Pinpoint the cell where the given text exists, returning its [X, Y] midpoint coordinate. 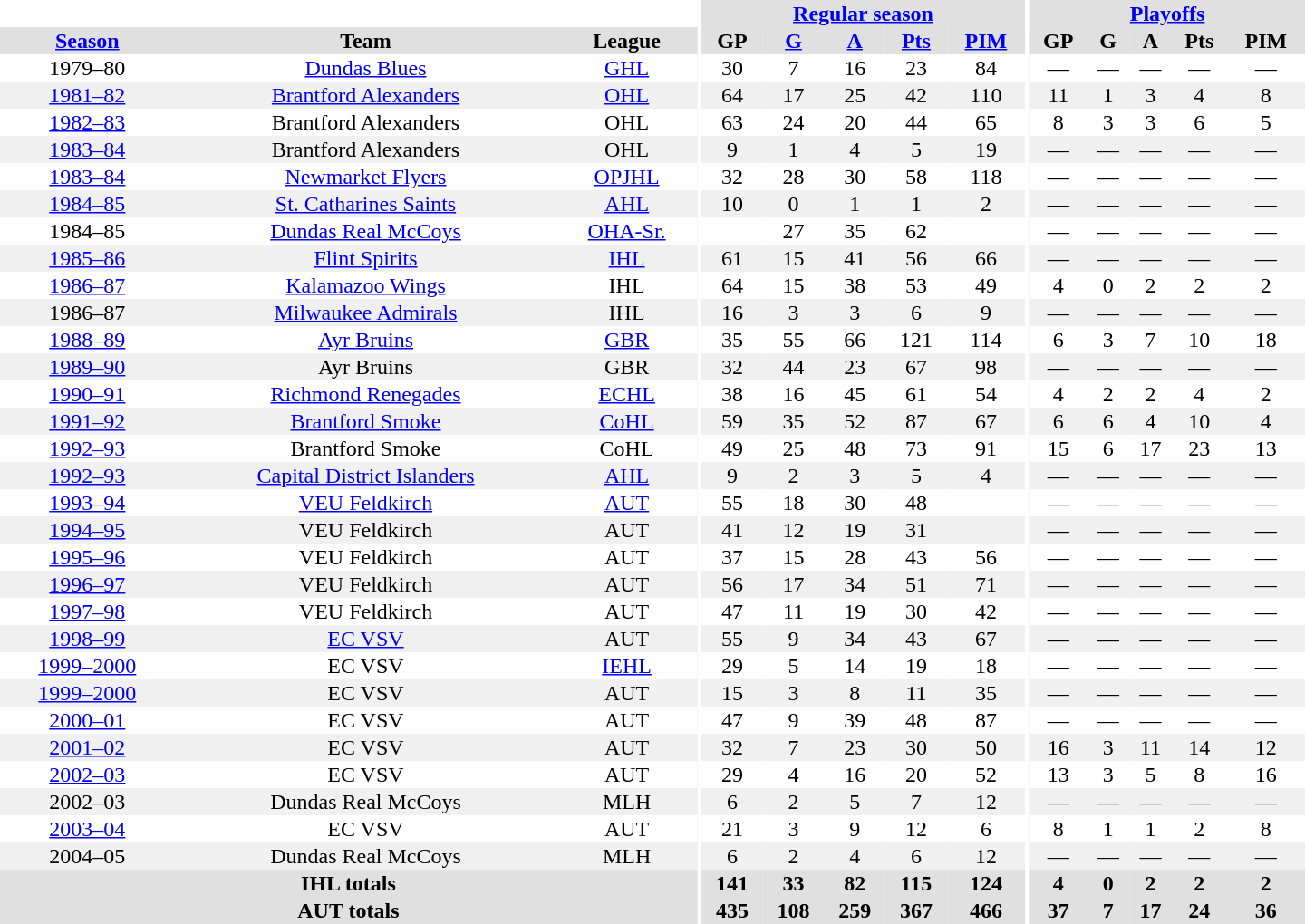
2004–05 [87, 856]
Dundas Blues [366, 68]
50 [986, 747]
114 [986, 340]
1988–89 [87, 340]
115 [916, 883]
33 [794, 883]
124 [986, 883]
2000–01 [87, 720]
98 [986, 367]
IEHL [626, 666]
1996–97 [87, 584]
27 [794, 231]
31 [916, 530]
1991–92 [87, 421]
St. Catharines Saints [366, 204]
36 [1266, 910]
1993–94 [87, 503]
IHL totals [348, 883]
Season [87, 41]
Kalamazoo Wings [366, 285]
1979–80 [87, 68]
21 [732, 829]
OPJHL [626, 177]
1994–95 [87, 530]
Playoffs [1167, 14]
1981–82 [87, 95]
1989–90 [87, 367]
121 [916, 340]
League [626, 41]
Capital District Islanders [366, 476]
1998–99 [87, 639]
54 [986, 394]
71 [986, 584]
AUT totals [348, 910]
39 [855, 720]
59 [732, 421]
2001–02 [87, 747]
1982–83 [87, 122]
259 [855, 910]
1995–96 [87, 557]
141 [732, 883]
63 [732, 122]
45 [855, 394]
ECHL [626, 394]
51 [916, 584]
2003–04 [87, 829]
53 [916, 285]
110 [986, 95]
Team [366, 41]
GHL [626, 68]
Flint Spirits [366, 258]
58 [916, 177]
91 [986, 448]
1985–86 [87, 258]
435 [732, 910]
84 [986, 68]
Richmond Renegades [366, 394]
82 [855, 883]
73 [916, 448]
Milwaukee Admirals [366, 313]
1997–98 [87, 611]
65 [986, 122]
Newmarket Flyers [366, 177]
Regular season [863, 14]
367 [916, 910]
1990–91 [87, 394]
108 [794, 910]
466 [986, 910]
118 [986, 177]
OHA-Sr. [626, 231]
62 [916, 231]
